For the text-containing cell, return its midpoint in (x, y) coordinate format. 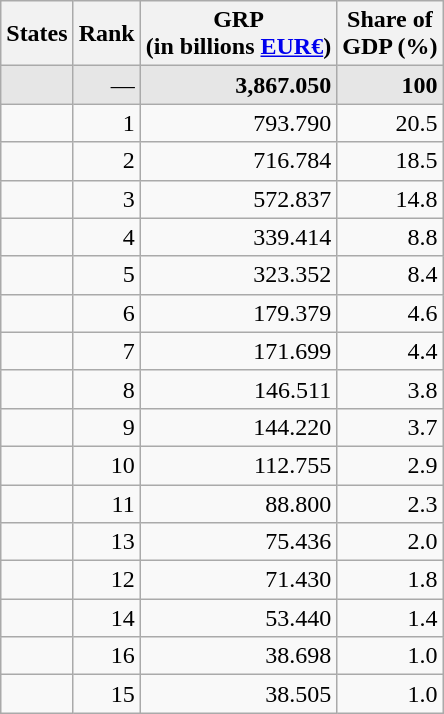
1 (106, 123)
Rank (106, 34)
38.505 (238, 694)
16 (106, 656)
716.784 (238, 161)
3 (106, 199)
38.698 (238, 656)
6 (106, 313)
12 (106, 580)
4.6 (390, 313)
4 (106, 237)
3,867.050 (238, 85)
793.790 (238, 123)
2.0 (390, 542)
8 (106, 389)
Share of GDP (%) (390, 34)
100 (390, 85)
18.5 (390, 161)
2.9 (390, 465)
GRP (in billions EUR€) (238, 34)
14 (106, 618)
8.4 (390, 275)
7 (106, 351)
3.7 (390, 427)
2.3 (390, 503)
71.430 (238, 580)
1.8 (390, 580)
88.800 (238, 503)
9 (106, 427)
— (106, 85)
3.8 (390, 389)
8.8 (390, 237)
States (37, 34)
339.414 (238, 237)
2 (106, 161)
323.352 (238, 275)
572.837 (238, 199)
15 (106, 694)
20.5 (390, 123)
146.511 (238, 389)
112.755 (238, 465)
75.436 (238, 542)
13 (106, 542)
10 (106, 465)
171.699 (238, 351)
53.440 (238, 618)
1.4 (390, 618)
5 (106, 275)
11 (106, 503)
144.220 (238, 427)
4.4 (390, 351)
179.379 (238, 313)
14.8 (390, 199)
